Determine the [x, y] coordinate at the center of the cell enclosing the given text.  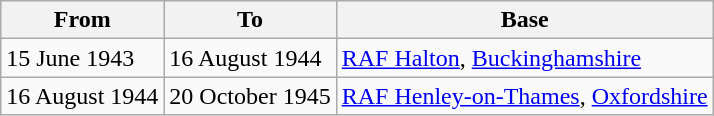
To [250, 20]
Base [524, 20]
RAF Halton, Buckinghamshire [524, 58]
20 October 1945 [250, 96]
15 June 1943 [82, 58]
RAF Henley-on-Thames, Oxfordshire [524, 96]
From [82, 20]
